Locate the cell with the specified text and output its [X, Y] center coordinate. 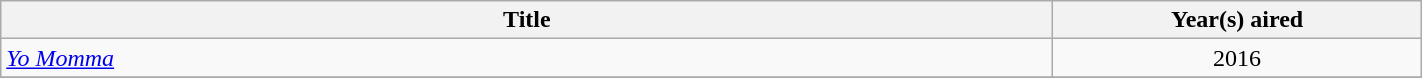
Year(s) aired [1237, 20]
Yo Momma [527, 58]
Title [527, 20]
2016 [1237, 58]
